For the text-containing cell, return its midpoint in [x, y] coordinate format. 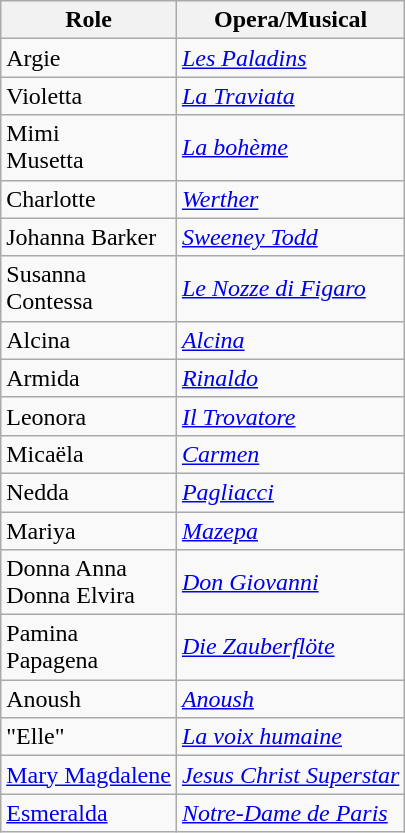
Rinaldo [290, 378]
La voix humaine [290, 737]
Pagliacci [290, 492]
SusannaContessa [89, 288]
Opera/Musical [290, 20]
Esmeralda [89, 813]
Micaëla [89, 454]
La Traviata [290, 96]
MimiMusetta [89, 148]
Mazepa [290, 531]
Le Nozze di Figaro [290, 288]
La bohème [290, 148]
Leonora [89, 416]
Charlotte [89, 199]
Armida [89, 378]
Die Zauberflöte [290, 648]
Werther [290, 199]
Mary Magdalene [89, 775]
Don Giovanni [290, 582]
Violetta [89, 96]
Notre-Dame de Paris [290, 813]
Nedda [89, 492]
Mariya [89, 531]
Role [89, 20]
Jesus Christ Superstar [290, 775]
Johanna Barker [89, 237]
"Elle" [89, 737]
PaminaPapagena [89, 648]
Donna AnnaDonna Elvira [89, 582]
Sweeney Todd [290, 237]
Carmen [290, 454]
Argie [89, 58]
Les Paladins [290, 58]
Il Trovatore [290, 416]
